Find where the given text appears and provide that cell's center as (x, y) coordinate. 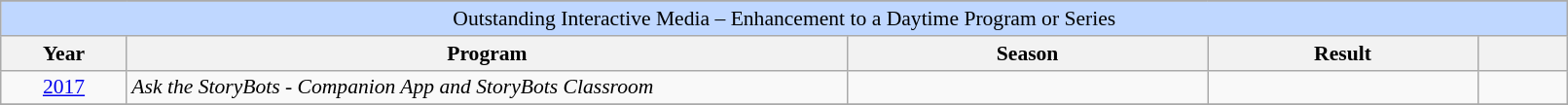
Season (1028, 53)
Outstanding Interactive Media – Enhancement to a Daytime Program or Series (784, 18)
Program (487, 53)
2017 (64, 87)
Result (1343, 53)
Ask the StoryBots - Companion App and StoryBots Classroom (487, 87)
Year (64, 53)
